Locate the cell with the specified text and output its (X, Y) center coordinate. 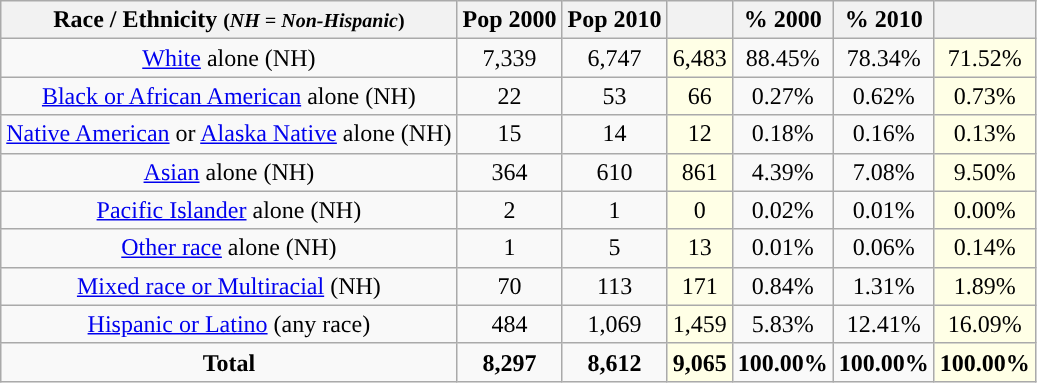
0.06% (884, 248)
484 (510, 324)
12 (700, 134)
1,069 (614, 324)
Pop 2000 (510, 20)
16.09% (984, 324)
1.89% (984, 286)
22 (510, 96)
1.31% (884, 286)
0.73% (984, 96)
0.62% (884, 96)
7.08% (884, 172)
364 (510, 172)
Mixed race or Multiracial (NH) (229, 286)
113 (614, 286)
4.39% (782, 172)
12.41% (884, 324)
53 (614, 96)
White alone (NH) (229, 58)
14 (614, 134)
13 (700, 248)
8,297 (510, 362)
Hispanic or Latino (any race) (229, 324)
88.45% (782, 58)
171 (700, 286)
Native American or Alaska Native alone (NH) (229, 134)
% 2000 (782, 20)
5 (614, 248)
0.14% (984, 248)
Total (229, 362)
0.00% (984, 210)
71.52% (984, 58)
8,612 (614, 362)
610 (614, 172)
% 2010 (884, 20)
0 (700, 210)
Pop 2010 (614, 20)
Black or African American alone (NH) (229, 96)
861 (700, 172)
70 (510, 286)
Asian alone (NH) (229, 172)
0.16% (884, 134)
1,459 (700, 324)
0.13% (984, 134)
9.50% (984, 172)
66 (700, 96)
0.84% (782, 286)
0.02% (782, 210)
Race / Ethnicity (NH = Non-Hispanic) (229, 20)
6,483 (700, 58)
9,065 (700, 362)
Pacific Islander alone (NH) (229, 210)
2 (510, 210)
78.34% (884, 58)
5.83% (782, 324)
6,747 (614, 58)
0.18% (782, 134)
7,339 (510, 58)
Other race alone (NH) (229, 248)
0.27% (782, 96)
15 (510, 134)
